Return the (X, Y) coordinate for the center point of the cell that contains the specified text.  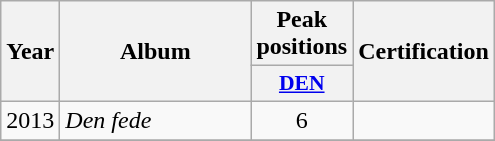
6 (302, 120)
Album (156, 52)
Year (30, 52)
2013 (30, 120)
Den fede (156, 120)
Certification (424, 52)
Peak positions (302, 34)
DEN (302, 84)
